For the text-containing cell, return its midpoint in (x, y) coordinate format. 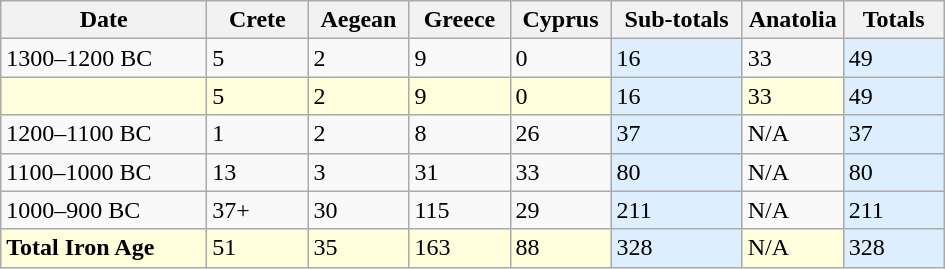
13 (258, 172)
51 (258, 248)
8 (460, 134)
3 (358, 172)
30 (358, 210)
Totals (894, 20)
35 (358, 248)
1000–900 BC (104, 210)
Crete (258, 20)
Cyprus (560, 20)
163 (460, 248)
Date (104, 20)
Sub-totals (676, 20)
Greece (460, 20)
Total Iron Age (104, 248)
88 (560, 248)
37+ (258, 210)
Anatolia (792, 20)
1100–1000 BC (104, 172)
26 (560, 134)
115 (460, 210)
29 (560, 210)
1200–1100 BC (104, 134)
31 (460, 172)
1 (258, 134)
Aegean (358, 20)
1300–1200 BC (104, 58)
